Locate the cell with the specified text and output its (x, y) center coordinate. 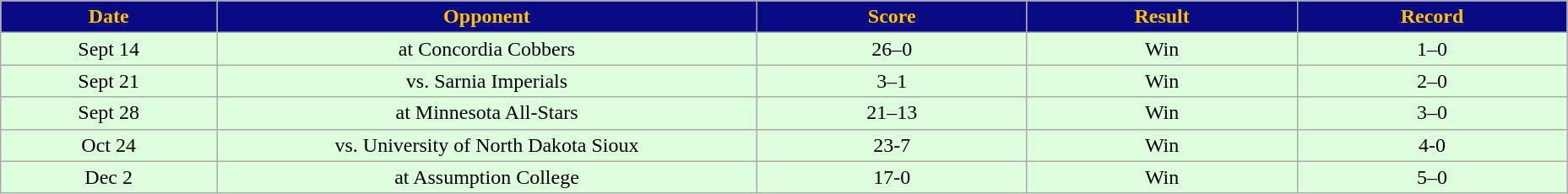
Sept 28 (109, 113)
2–0 (1432, 81)
21–13 (892, 113)
5–0 (1432, 177)
vs. Sarnia Imperials (487, 81)
23-7 (892, 145)
vs. University of North Dakota Sioux (487, 145)
at Assumption College (487, 177)
Result (1162, 17)
Record (1432, 17)
Oct 24 (109, 145)
Score (892, 17)
1–0 (1432, 49)
Dec 2 (109, 177)
17-0 (892, 177)
Sept 14 (109, 49)
at Minnesota All-Stars (487, 113)
3–0 (1432, 113)
3–1 (892, 81)
Sept 21 (109, 81)
Date (109, 17)
4-0 (1432, 145)
at Concordia Cobbers (487, 49)
26–0 (892, 49)
Opponent (487, 17)
